Locate the cell with the specified text and output its (x, y) center coordinate. 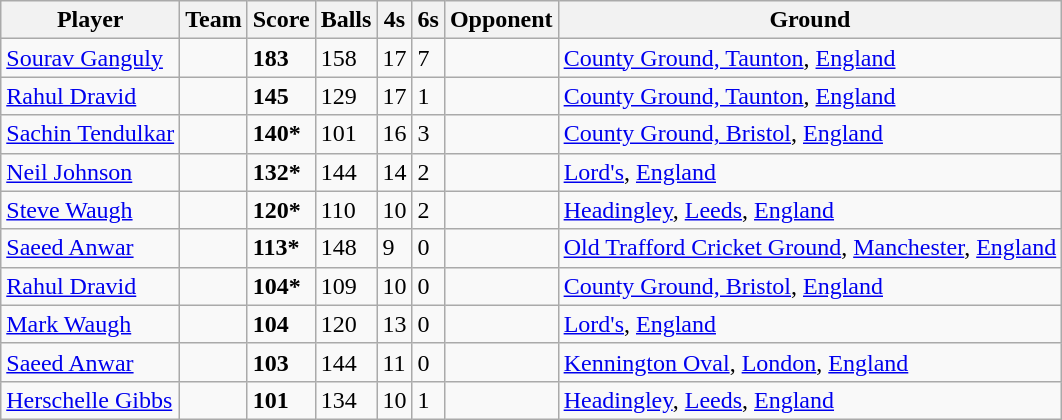
145 (281, 96)
Mark Waugh (90, 324)
129 (346, 96)
3 (428, 134)
104* (281, 286)
109 (346, 286)
148 (346, 248)
Team (214, 20)
132* (281, 172)
Steve Waugh (90, 210)
183 (281, 58)
9 (394, 248)
104 (281, 324)
7 (428, 58)
14 (394, 172)
134 (346, 400)
Sachin Tendulkar (90, 134)
Old Trafford Cricket Ground, Manchester, England (810, 248)
110 (346, 210)
Opponent (501, 20)
6s (428, 20)
11 (394, 362)
Balls (346, 20)
158 (346, 58)
16 (394, 134)
Herschelle Gibbs (90, 400)
4s (394, 20)
103 (281, 362)
Neil Johnson (90, 172)
13 (394, 324)
Score (281, 20)
Kennington Oval, London, England (810, 362)
Ground (810, 20)
Player (90, 20)
120 (346, 324)
120* (281, 210)
Sourav Ganguly (90, 58)
140* (281, 134)
113* (281, 248)
